Scan for the cell matching the given text and deliver its [x, y] coordinate at center. 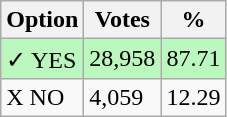
28,958 [122, 59]
% [194, 20]
✓ YES [42, 59]
X NO [42, 97]
87.71 [194, 59]
4,059 [122, 97]
12.29 [194, 97]
Votes [122, 20]
Option [42, 20]
